Detect which cell encompasses the target text, then output its (x, y) center coordinate. 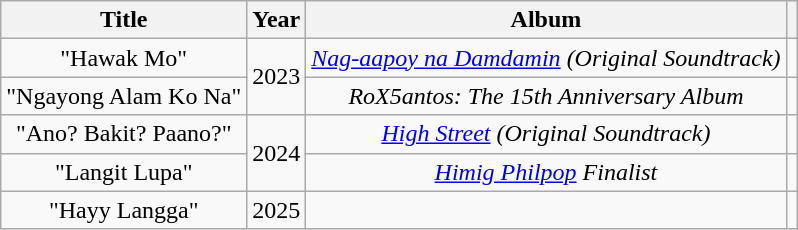
"Hayy Langga" (124, 210)
High Street (Original Soundtrack) (546, 134)
Album (546, 20)
Himig Philpop Finalist (546, 172)
"Ngayong Alam Ko Na" (124, 96)
2023 (276, 77)
2024 (276, 153)
Nag-aapoy na Damdamin (Original Soundtrack) (546, 58)
Title (124, 20)
"Ano? Bakit? Paano?" (124, 134)
Year (276, 20)
"Hawak Mo" (124, 58)
RoX5antos: The 15th Anniversary Album (546, 96)
"Langit Lupa" (124, 172)
2025 (276, 210)
